Capture the cell that displays the provided text and extract its [X, Y] central coordinate. 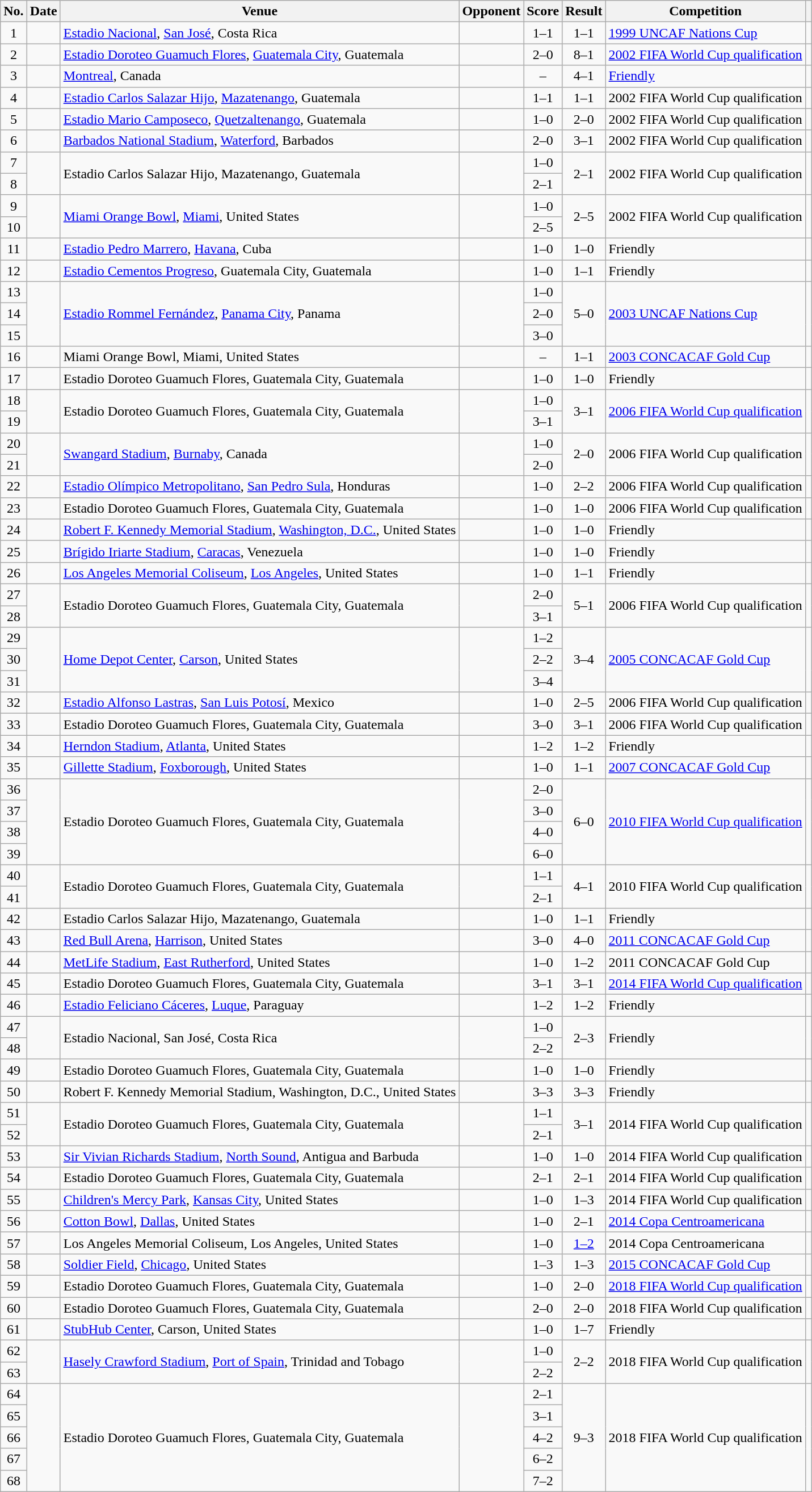
59 [14, 1286]
56 [14, 1221]
28 [14, 616]
25 [14, 551]
14 [14, 314]
48 [14, 1049]
45 [14, 984]
55 [14, 1200]
1999 UNCAF Nations Cup [705, 33]
5–1 [584, 605]
Red Bull Arena, Harrison, United States [260, 940]
Estadio Alfonso Lastras, San Luis Potosí, Mexico [260, 703]
Barbados National Stadium, Waterford, Barbados [260, 141]
26 [14, 573]
Estadio Mario Camposeco, Quetzaltenango, Guatemala [260, 119]
44 [14, 962]
4 [14, 98]
2005 CONCACAF Gold Cup [705, 660]
50 [14, 1092]
38 [14, 832]
47 [14, 1027]
60 [14, 1307]
6 [14, 141]
54 [14, 1178]
20 [14, 443]
Sir Vivian Richards Stadium, North Sound, Antigua and Barbuda [260, 1156]
24 [14, 530]
Result [584, 11]
5–0 [584, 314]
58 [14, 1264]
62 [14, 1351]
32 [14, 703]
2015 CONCACAF Gold Cup [705, 1264]
Opponent [491, 11]
2003 UNCAF Nations Cup [705, 314]
8–1 [584, 55]
Estadio Rommel Fernández, Panama City, Panama [260, 314]
2–3 [584, 1038]
10 [14, 227]
2007 CONCACAF Gold Cup [705, 768]
Competition [705, 11]
Swangard Stadium, Burnaby, Canada [260, 454]
15 [14, 336]
35 [14, 768]
13 [14, 292]
31 [14, 681]
Gillette Stadium, Foxborough, United States [260, 768]
Soldier Field, Chicago, United States [260, 1264]
1 [14, 33]
11 [14, 249]
9–3 [584, 1437]
57 [14, 1243]
Estadio Pedro Marrero, Havana, Cuba [260, 249]
37 [14, 811]
4–2 [543, 1437]
40 [14, 875]
Estadio Cementos Progreso, Guatemala City, Guatemala [260, 271]
39 [14, 854]
Estadio Feliciano Cáceres, Luque, Paraguay [260, 1005]
Montreal, Canada [260, 76]
36 [14, 789]
8 [14, 184]
53 [14, 1156]
67 [14, 1459]
66 [14, 1437]
17 [14, 379]
23 [14, 508]
34 [14, 746]
43 [14, 940]
3 [14, 76]
Herndon Stadium, Atlanta, United States [260, 746]
41 [14, 897]
7–2 [543, 1481]
5 [14, 119]
Cotton Bowl, Dallas, United States [260, 1221]
33 [14, 724]
Venue [260, 11]
2 [14, 55]
Children's Mercy Park, Kansas City, United States [260, 1200]
MetLife Stadium, East Rutherford, United States [260, 962]
63 [14, 1373]
7 [14, 162]
65 [14, 1416]
12 [14, 271]
Score [543, 11]
61 [14, 1330]
2003 CONCACAF Gold Cup [705, 357]
Date [43, 11]
49 [14, 1070]
42 [14, 919]
68 [14, 1481]
6–2 [543, 1459]
51 [14, 1113]
30 [14, 660]
64 [14, 1394]
9 [14, 206]
No. [14, 11]
18 [14, 400]
Home Depot Center, Carson, United States [260, 660]
Hasely Crawford Stadium, Port of Spain, Trinidad and Tobago [260, 1362]
21 [14, 465]
27 [14, 594]
29 [14, 638]
StubHub Center, Carson, United States [260, 1330]
22 [14, 487]
19 [14, 422]
Brígido Iriarte Stadium, Caracas, Venezuela [260, 551]
Estadio Olímpico Metropolitano, San Pedro Sula, Honduras [260, 487]
46 [14, 1005]
16 [14, 357]
52 [14, 1135]
1–7 [584, 1330]
